Return the (x, y) coordinate for the center point of the cell that contains the specified text.  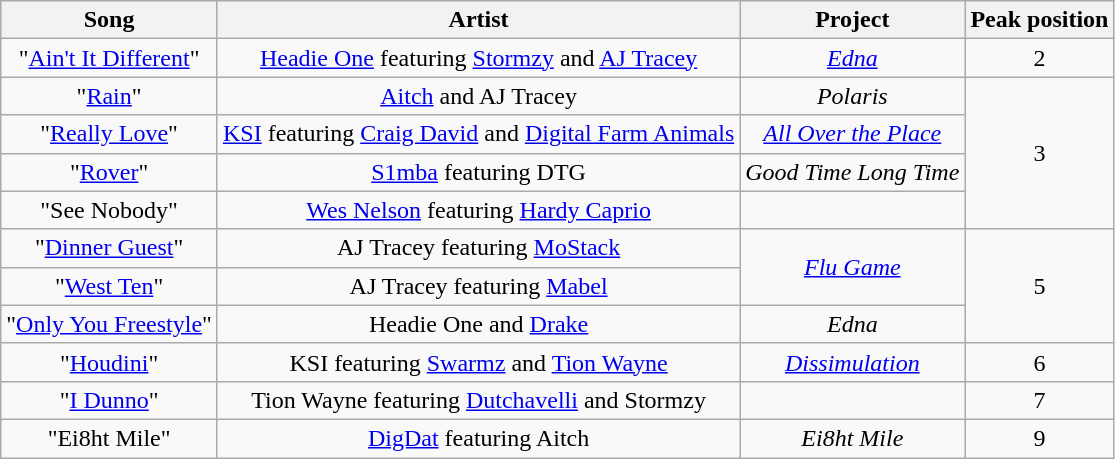
Dissimulation (852, 362)
Aitch and AJ Tracey (478, 96)
DigDat featuring Aitch (478, 438)
S1mba featuring DTG (478, 172)
"I Dunno" (110, 400)
Wes Nelson featuring Hardy Caprio (478, 210)
"See Nobody" (110, 210)
KSI featuring Craig David and Digital Farm Animals (478, 134)
Flu Game (852, 267)
Polaris (852, 96)
Ei8ht Mile (852, 438)
Peak position (1040, 20)
"West Ten" (110, 286)
7 (1040, 400)
3 (1040, 153)
"Rover" (110, 172)
"Ain't It Different" (110, 58)
"Really Love" (110, 134)
All Over the Place (852, 134)
6 (1040, 362)
"Ei8ht Mile" (110, 438)
KSI featuring Swarmz and Tion Wayne (478, 362)
"Only You Freestyle" (110, 324)
AJ Tracey featuring Mabel (478, 286)
Headie One featuring Stormzy and AJ Tracey (478, 58)
Artist (478, 20)
Song (110, 20)
"Dinner Guest" (110, 248)
2 (1040, 58)
"Houdini" (110, 362)
9 (1040, 438)
Project (852, 20)
Headie One and Drake (478, 324)
AJ Tracey featuring MoStack (478, 248)
Good Time Long Time (852, 172)
"Rain" (110, 96)
Tion Wayne featuring Dutchavelli and Stormzy (478, 400)
5 (1040, 286)
